For the text-containing cell, return its midpoint in (x, y) coordinate format. 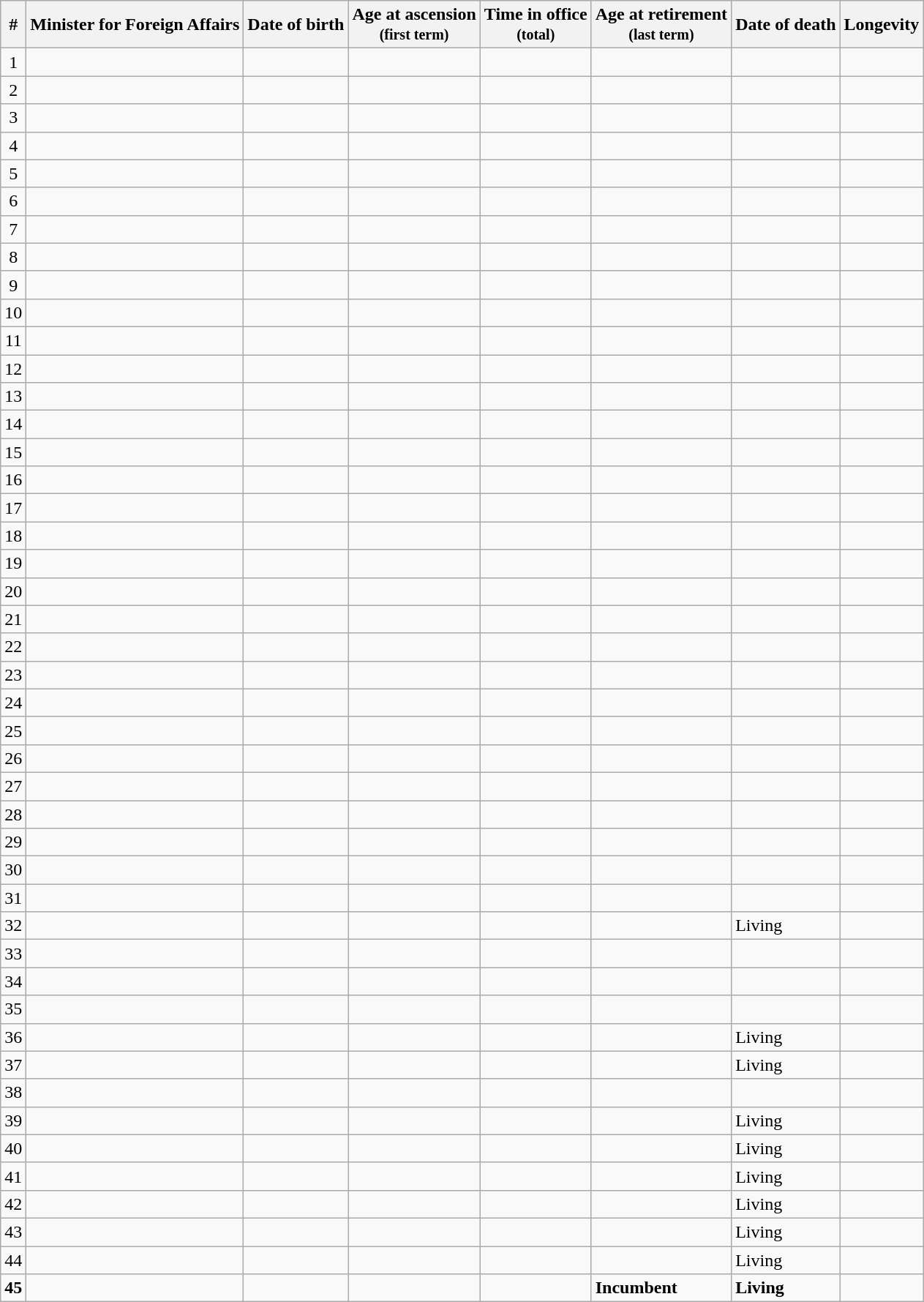
39 (13, 1120)
6 (13, 201)
15 (13, 452)
16 (13, 480)
38 (13, 1093)
13 (13, 397)
8 (13, 257)
1 (13, 62)
35 (13, 1009)
Longevity (882, 25)
36 (13, 1037)
Date of death (786, 25)
20 (13, 591)
4 (13, 146)
18 (13, 536)
10 (13, 313)
33 (13, 954)
# (13, 25)
Incumbent (661, 1288)
11 (13, 340)
26 (13, 758)
29 (13, 842)
19 (13, 564)
14 (13, 424)
28 (13, 815)
Date of birth (296, 25)
41 (13, 1176)
22 (13, 647)
31 (13, 898)
25 (13, 730)
21 (13, 619)
43 (13, 1232)
32 (13, 926)
12 (13, 368)
42 (13, 1204)
34 (13, 981)
17 (13, 508)
5 (13, 173)
44 (13, 1260)
3 (13, 118)
2 (13, 90)
Age at ascension(first term) (414, 25)
9 (13, 285)
27 (13, 786)
24 (13, 703)
30 (13, 870)
40 (13, 1148)
23 (13, 675)
Time in office(total) (536, 25)
45 (13, 1288)
7 (13, 229)
Minister for Foreign Affairs (135, 25)
Age at retirement(last term) (661, 25)
37 (13, 1065)
